Search for the cell housing the specified text and yield its (x, y) center coordinate. 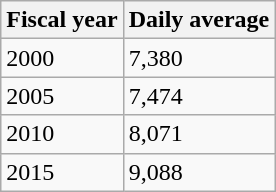
7,380 (199, 58)
Fiscal year (62, 20)
7,474 (199, 96)
2015 (62, 172)
9,088 (199, 172)
8,071 (199, 134)
2010 (62, 134)
Daily average (199, 20)
2000 (62, 58)
2005 (62, 96)
